Return the [X, Y] coordinate for the center point of the cell that contains the specified text.  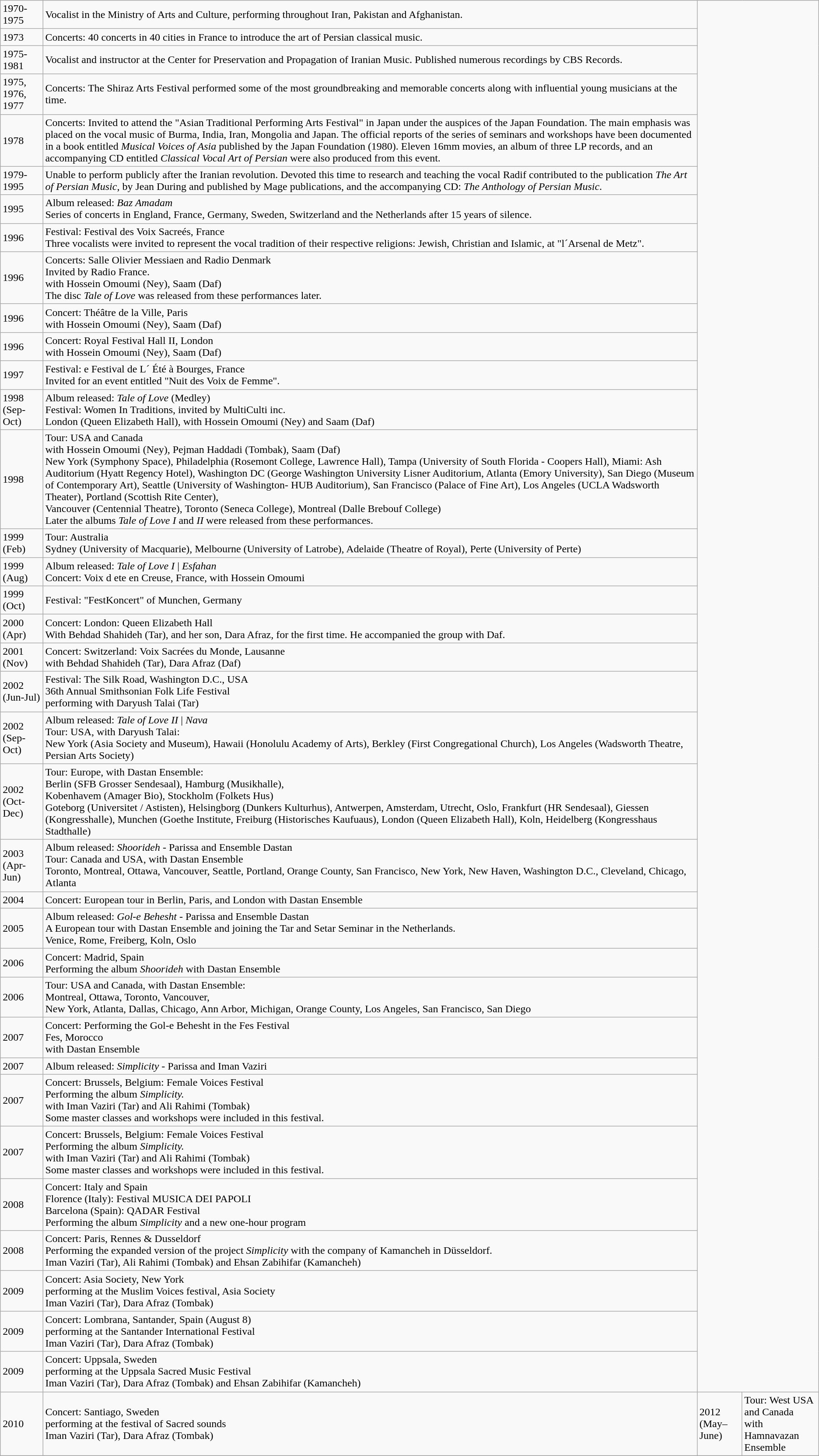
Vocalist and instructor at the Center for Preservation and Propagation of Iranian Music. Published numerous recordings by CBS Records. [370, 60]
2000 (Apr) [22, 628]
1999 (Feb) [22, 544]
1999 (Oct) [22, 600]
Festival: The Silk Road, Washington D.C., USA36th Annual Smithsonian Folk Life Festivalperforming with Daryush Talai (Tar) [370, 691]
Album released: Tale of Love I | EsfahanConcert: Voix d ete en Creuse, France, with Hossein Omoumi [370, 572]
Concerts: 40 concerts in 40 cities in France to introduce the art of Persian classical music. [370, 37]
Festival: e Festival de L´ Été à Bourges, FranceInvited for an event entitled "Nuit des Voix de Femme". [370, 375]
Tour: AustraliaSydney (University of Macquarie), Melbourne (University of Latrobe), Adelaide (Theatre of Royal), Perte (University of Perte) [370, 544]
Vocalist in the Ministry of Arts and Culture, performing throughout Iran, Pakistan and Afghanistan. [370, 15]
Concert: Uppsala, Swedenperforming at the Uppsala Sacred Music FestivalIman Vaziri (Tar), Dara Afraz (Tombak) and Ehsan Zabihifar (Kamancheh) [370, 1372]
2005 [22, 928]
1998 [22, 480]
2003 (Apr-Jun) [22, 866]
2002 (Oct-Dec) [22, 802]
1975, 1976, 1977 [22, 94]
1998 (Sep-Oct) [22, 410]
Concert: Royal Festival Hall II, Londonwith Hossein Omoumi (Ney), Saam (Daf) [370, 347]
Concert: Asia Society, New Yorkperforming at the Muslim Voices festival, Asia SocietyIman Vaziri (Tar), Dara Afraz (Tombak) [370, 1291]
2012 (May–June) [719, 1424]
1978 [22, 140]
2010 [22, 1424]
2002 (Sep-Oct) [22, 738]
1970-1975 [22, 15]
1997 [22, 375]
1975-1981 [22, 60]
Concert: Lombrana, Santander, Spain (August 8)performing at the Santander International FestivalIman Vaziri (Tar), Dara Afraz (Tombak) [370, 1331]
1995 [22, 209]
Festival: "FestKoncert" of Munchen, Germany [370, 600]
Concert: European tour in Berlin, Paris, and London with Dastan Ensemble [370, 900]
2004 [22, 900]
Concert: Théâtre de la Ville, Pariswith Hossein Omoumi (Ney), Saam (Daf) [370, 318]
Album released: Simplicity - Parissa and Iman Vaziri [370, 1066]
Album released: Baz AmadamSeries of concerts in England, France, Germany, Sweden, Switzerland and the Netherlands after 15 years of silence. [370, 209]
1999 (Aug) [22, 572]
1979-1995 [22, 180]
2001 (Nov) [22, 657]
Concert: Performing the Gol-e Behesht in the Fes FestivalFes, Moroccowith Dastan Ensemble [370, 1037]
Concert: Switzerland: Voix Sacrées du Monde, Lausanne with Behdad Shahideh (Tar), Dara Afraz (Daf) [370, 657]
1973 [22, 37]
Concert: Santiago, Swedenperforming at the festival of Sacred soundsIman Vaziri (Tar), Dara Afraz (Tombak) [370, 1424]
Concert: London: Queen Elizabeth HallWith Behdad Shahideh (Tar), and her son, Dara Afraz, for the first time. He accompanied the group with Daf. [370, 628]
2002 (Jun-Jul) [22, 691]
Tour: West USA and Canadawith Hamnavazan Ensemble [780, 1424]
Concert: Madrid, SpainPerforming the album Shoorideh with Dastan Ensemble [370, 963]
